Determine the (X, Y) coordinate at the center of the cell enclosing the given text.  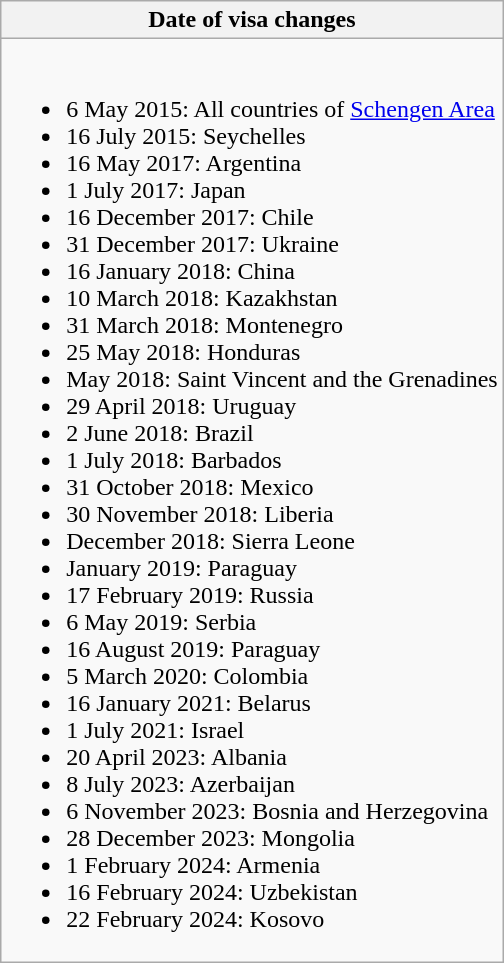
Date of visa changes (252, 20)
